Provide the [x, y] coordinate of the cell's center where the given text is located.  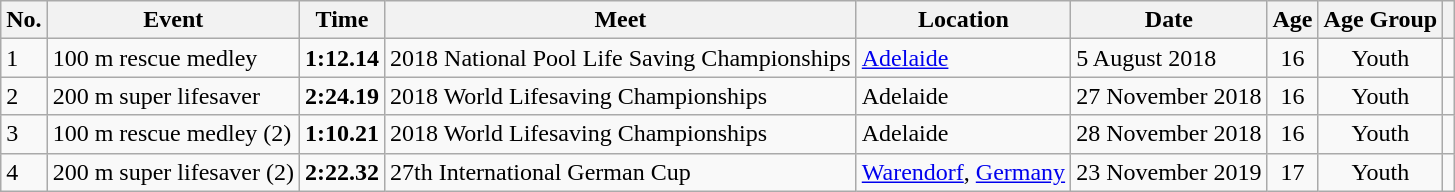
27th International German Cup [621, 172]
2:24.19 [342, 96]
Date [1169, 20]
Meet [621, 20]
4 [24, 172]
200 m super lifesaver (2) [173, 172]
Time [342, 20]
200 m super lifesaver [173, 96]
27 November 2018 [1169, 96]
1 [24, 58]
2 [24, 96]
1:10.21 [342, 134]
23 November 2019 [1169, 172]
No. [24, 20]
100 m rescue medley [173, 58]
5 August 2018 [1169, 58]
2018 National Pool Life Saving Championships [621, 58]
Age Group [1380, 20]
1:12.14 [342, 58]
Event [173, 20]
28 November 2018 [1169, 134]
17 [1292, 172]
3 [24, 134]
Warendorf, Germany [963, 172]
100 m rescue medley (2) [173, 134]
2:22.32 [342, 172]
Location [963, 20]
Age [1292, 20]
